Capture the cell that displays the provided text and extract its [X, Y] central coordinate. 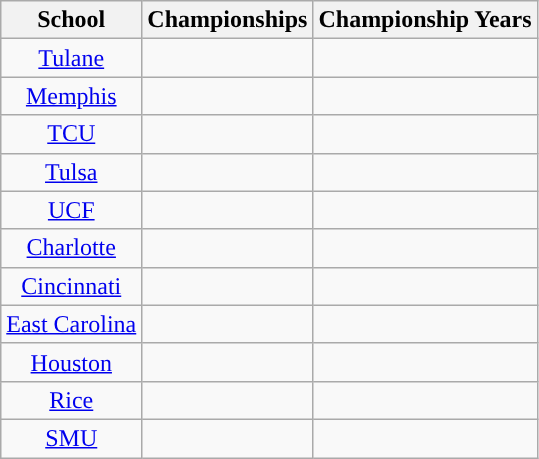
UCF [72, 210]
Cincinnati [72, 286]
East Carolina [72, 324]
Houston [72, 362]
Charlotte [72, 248]
Championships [228, 20]
Tulane [72, 58]
TCU [72, 134]
Championship Years [425, 20]
SMU [72, 438]
School [72, 20]
Tulsa [72, 172]
Memphis [72, 96]
Rice [72, 400]
